Capture the cell that displays the provided text and extract its (X, Y) central coordinate. 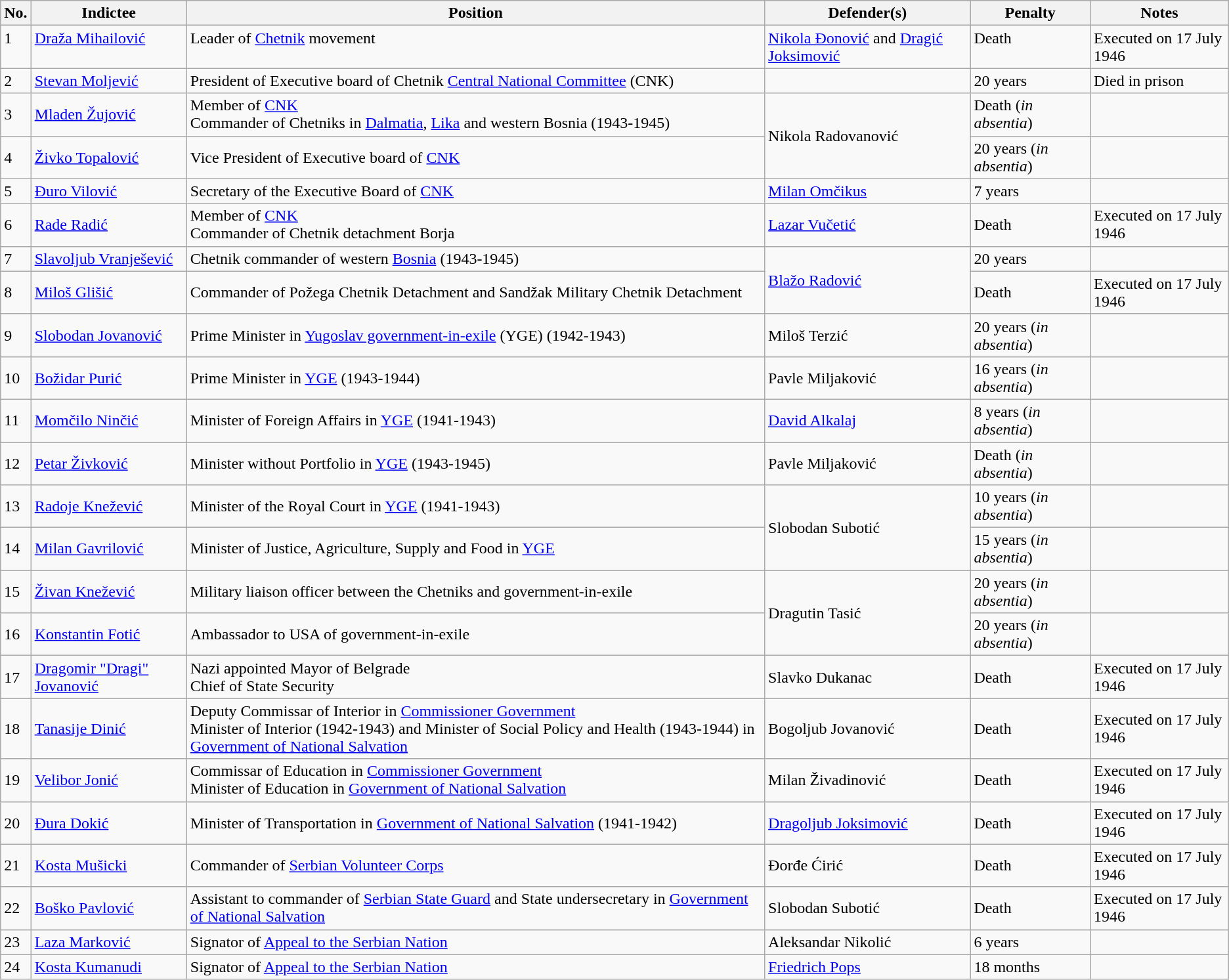
1 (16, 47)
Member of CNKCommander of Chetniks in Dalmatia, Lika and western Bosnia (1943-1945) (475, 114)
Dragoljub Joksimović (868, 823)
Nikola Đonović and Dragić Joksimović (868, 47)
18 months (1031, 967)
Nikola Radovanović (868, 136)
Commander of Serbian Volunteer Corps (475, 865)
Boško Pavlović (109, 908)
15 (16, 592)
8 years (in absentia) (1031, 420)
15 years (in absentia) (1031, 549)
20 (16, 823)
No. (16, 13)
Assistant to commander of Serbian State Guard and State undersecretary in Government of National Salvation (475, 908)
4 (16, 158)
6 (16, 224)
Dragutin Tasić (868, 613)
Đuro Vilović (109, 191)
Slavoljub Vranješević (109, 259)
Bogoljub Jovanović (868, 729)
Tanasije Dinić (109, 729)
Petar Živković (109, 463)
David Alkalaj (868, 420)
Secretary of the Executive Board of CNK (475, 191)
Commissar of Education in Commissioner GovernmentMinister of Education in Government of National Salvation (475, 780)
Minister of Transportation in Government of National Salvation (1941-1942) (475, 823)
Velibor Jonić (109, 780)
Indictee (109, 13)
Draža Mihailović (109, 47)
Radoje Knežević (109, 507)
Milan Gavrilović (109, 549)
President of Executive board of Chetnik Central National Committee (CNK) (475, 81)
Milan Omčikus (868, 191)
Lazar Vučetić (868, 224)
16 years (in absentia) (1031, 378)
Milan Živadinović (868, 780)
Friedrich Pops (868, 967)
12 (16, 463)
Dragomir "Dragi" Jovanović (109, 677)
Miloš Terzić (868, 335)
24 (16, 967)
Momčilo Ninčić (109, 420)
2 (16, 81)
Died in prison (1159, 81)
10 (16, 378)
Member of CNKCommander of Chetnik detachment Borja (475, 224)
Military liaison officer between the Chetniks and government-in-exile (475, 592)
7 (16, 259)
Commander of Požega Chetnik Detachment and Sandžak Military Chetnik Detachment (475, 293)
Prime Minister in Yugoslav government-in-exile (YGE) (1942-1943) (475, 335)
Position (475, 13)
19 (16, 780)
Nazi appointed Mayor of BelgradeChief of State Security (475, 677)
Prime Minister in YGE (1943-1944) (475, 378)
Minister of the Royal Court in YGE (1941-1943) (475, 507)
Živan Knežević (109, 592)
Rade Radić (109, 224)
11 (16, 420)
Minister of Justice, Agriculture, Supply and Food in YGE (475, 549)
8 (16, 293)
Leader of Chetnik movement (475, 47)
13 (16, 507)
Blažo Radović (868, 280)
Đura Dokić (109, 823)
Aleksandar Nikolić (868, 942)
Minister without Portfolio in YGE (1943-1945) (475, 463)
Konstantin Fotić (109, 634)
Defender(s) (868, 13)
Kosta Kumanudi (109, 967)
6 years (1031, 942)
Mladen Žujović (109, 114)
Slavko Dukanac (868, 677)
Penalty (1031, 13)
10 years (in absentia) (1031, 507)
Vice President of Executive board of CNK (475, 158)
9 (16, 335)
Minister of Foreign Affairs in YGE (1941-1943) (475, 420)
Božidar Purić (109, 378)
Slobodan Jovanović (109, 335)
Kosta Mušicki (109, 865)
3 (16, 114)
Živko Topalović (109, 158)
18 (16, 729)
Miloš Glišić (109, 293)
Chetnik commander of western Bosnia (1943-1945) (475, 259)
22 (16, 908)
7 years (1031, 191)
21 (16, 865)
16 (16, 634)
Notes (1159, 13)
5 (16, 191)
23 (16, 942)
14 (16, 549)
Ambassador to USA of government-in-exile (475, 634)
Laza Marković (109, 942)
17 (16, 677)
Đorđe Ćirić (868, 865)
Stevan Moljević (109, 81)
